Output the (x, y) coordinate of the center of the cell containing the given text.  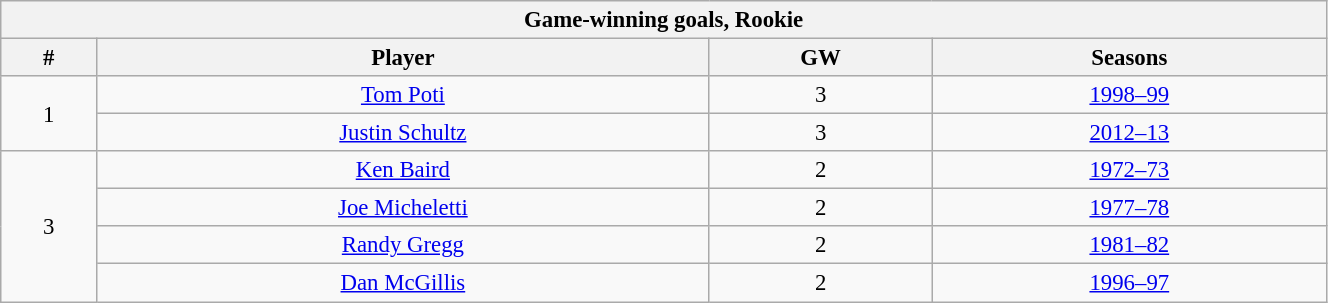
1996–97 (1129, 283)
1998–99 (1129, 95)
1 (49, 114)
Randy Gregg (403, 245)
Dan McGillis (403, 283)
Tom Poti (403, 95)
Game-winning goals, Rookie (664, 20)
1972–73 (1129, 170)
Justin Schultz (403, 133)
Seasons (1129, 58)
1981–82 (1129, 245)
Ken Baird (403, 170)
2012–13 (1129, 133)
# (49, 58)
GW (820, 58)
Player (403, 58)
Joe Micheletti (403, 208)
1977–78 (1129, 208)
